For the text-containing cell, return its midpoint in [X, Y] coordinate format. 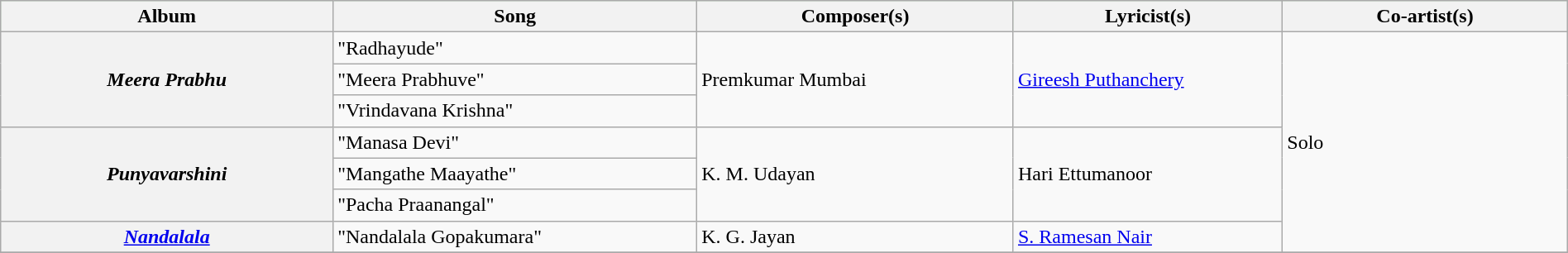
Song [515, 17]
Solo [1425, 142]
"Meera Prabhuve" [515, 79]
Co-artist(s) [1425, 17]
S. Ramesan Nair [1148, 236]
"Vrindavana Krishna" [515, 111]
"Nandalala Gopakumara" [515, 236]
Nandalala [167, 236]
Meera Prabhu [167, 79]
Gireesh Puthanchery [1148, 79]
Lyricist(s) [1148, 17]
"Pacha Praanangal" [515, 205]
K. M. Udayan [855, 174]
Hari Ettumanoor [1148, 174]
"Manasa Devi" [515, 142]
Album [167, 17]
K. G. Jayan [855, 236]
Composer(s) [855, 17]
"Radhayude" [515, 48]
"Mangathe Maayathe" [515, 174]
Premkumar Mumbai [855, 79]
Punyavarshini [167, 174]
